From the cell containing the given text, extract its center point as [x, y] coordinate. 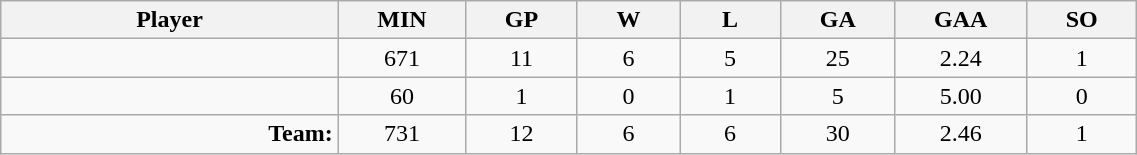
Player [170, 20]
731 [402, 134]
60 [402, 96]
GA [838, 20]
GAA [961, 20]
11 [522, 58]
2.46 [961, 134]
L [730, 20]
25 [838, 58]
SO [1081, 20]
Team: [170, 134]
MIN [402, 20]
12 [522, 134]
2.24 [961, 58]
5.00 [961, 96]
30 [838, 134]
GP [522, 20]
W [628, 20]
671 [402, 58]
